Locate the cell with the specified text and output its [x, y] center coordinate. 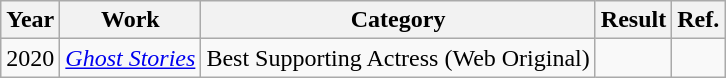
Category [398, 20]
Ghost Stories [130, 58]
Ref. [698, 20]
2020 [30, 58]
Result [633, 20]
Year [30, 20]
Work [130, 20]
Best Supporting Actress (Web Original) [398, 58]
